Locate the cell with the specified text and output its [X, Y] center coordinate. 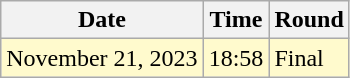
18:58 [236, 58]
Round [309, 20]
Time [236, 20]
Final [309, 58]
November 21, 2023 [102, 58]
Date [102, 20]
